Capture the cell that displays the provided text and extract its (X, Y) central coordinate. 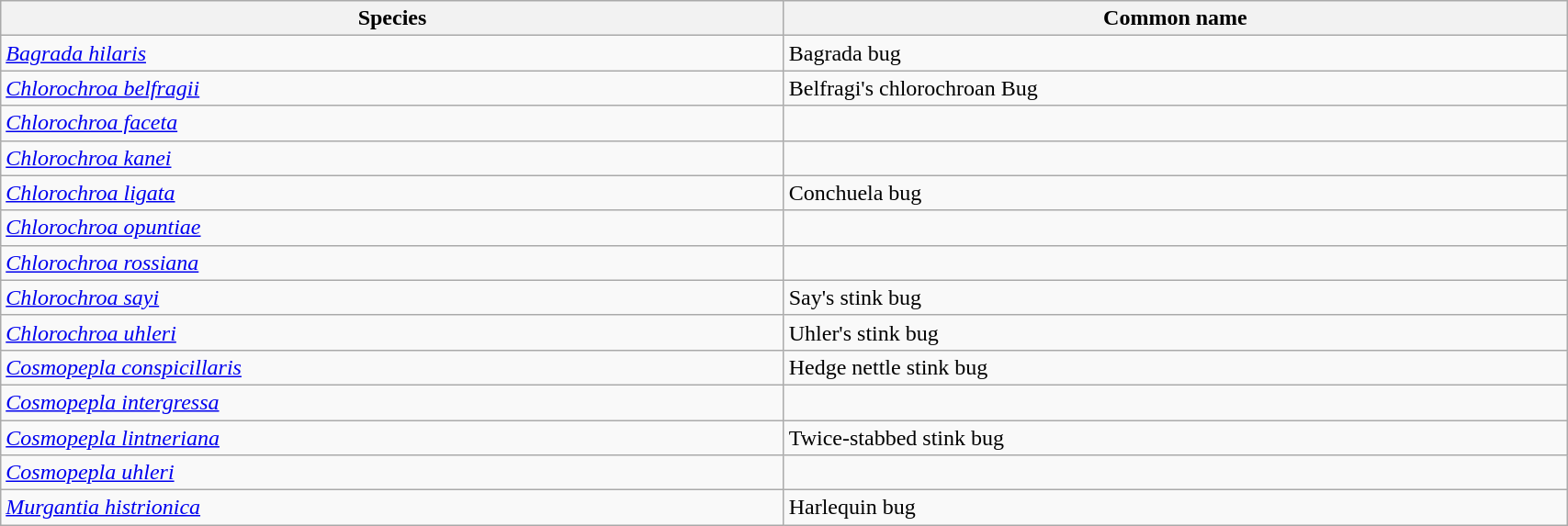
Species (392, 18)
Uhler's stink bug (1175, 332)
Cosmopepla lintneriana (392, 438)
Cosmopepla conspicillaris (392, 367)
Cosmopepla uhleri (392, 473)
Hedge nettle stink bug (1175, 367)
Belfragi's chlorochroan Bug (1175, 88)
Murgantia histrionica (392, 508)
Chlorochroa uhleri (392, 332)
Chlorochroa kanei (392, 158)
Chlorochroa sayi (392, 297)
Bagrada bug (1175, 53)
Chlorochroa ligata (392, 193)
Chlorochroa opuntiae (392, 228)
Cosmopepla intergressa (392, 402)
Chlorochroa faceta (392, 123)
Say's stink bug (1175, 297)
Common name (1175, 18)
Chlorochroa belfragii (392, 88)
Conchuela bug (1175, 193)
Chlorochroa rossiana (392, 263)
Harlequin bug (1175, 508)
Bagrada hilaris (392, 53)
Twice-stabbed stink bug (1175, 438)
